Capture the cell that displays the provided text and extract its (X, Y) central coordinate. 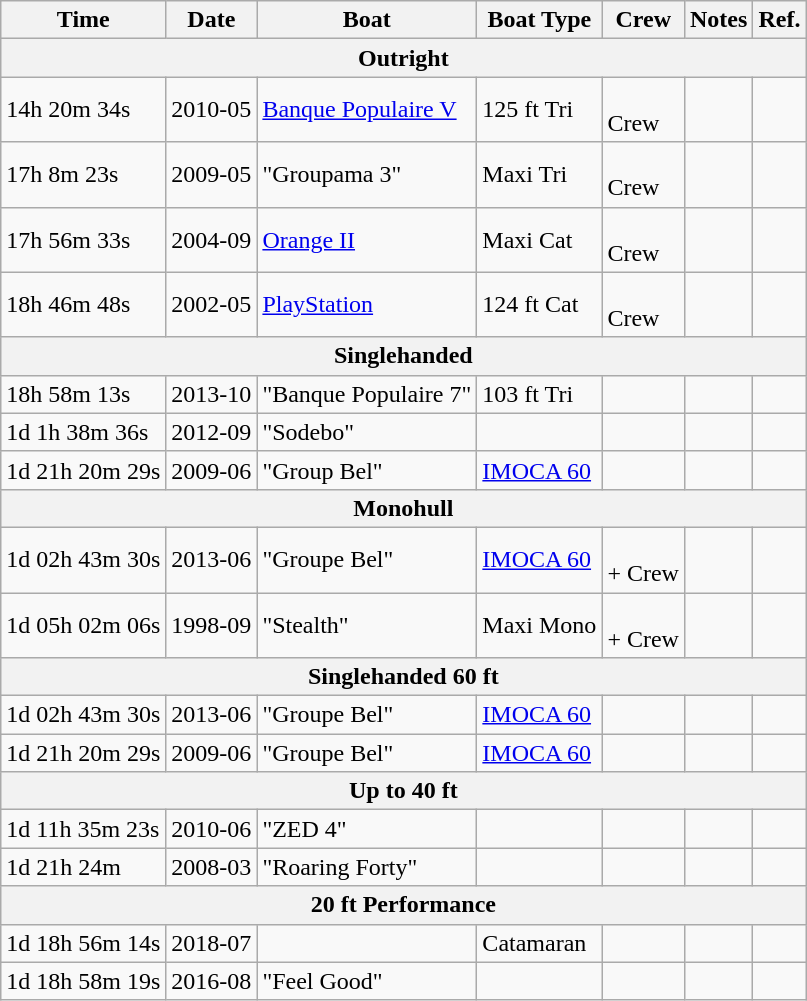
17h 8m 23s (84, 174)
1d 1h 38m 36s (84, 432)
2008-03 (212, 867)
1d 18h 58m 19s (84, 981)
"Stealth" (367, 624)
125 ft Tri (540, 110)
2010-06 (212, 829)
103 ft Tri (540, 394)
Catamaran (540, 943)
"Sodebo" (367, 432)
2009-05 (212, 174)
Boat (367, 20)
1998-09 (212, 624)
Date (212, 20)
18h 58m 13s (84, 394)
Notes (718, 20)
2013-10 (212, 394)
Singlehanded (404, 356)
"Roaring Forty" (367, 867)
1d 18h 56m 14s (84, 943)
1d 11h 35m 23s (84, 829)
Maxi Cat (540, 240)
1d 21h 24m (84, 867)
Maxi Mono (540, 624)
Orange II (367, 240)
Singlehanded 60 ft (404, 677)
1d 05h 02m 06s (84, 624)
2012-09 (212, 432)
2016-08 (212, 981)
2018-07 (212, 943)
Monohull (404, 508)
2002-05 (212, 304)
PlayStation (367, 304)
Maxi Tri (540, 174)
"Feel Good" (367, 981)
14h 20m 34s (84, 110)
17h 56m 33s (84, 240)
Boat Type (540, 20)
"Banque Populaire 7" (367, 394)
2010-05 (212, 110)
Ref. (780, 20)
"ZED 4" (367, 829)
20 ft Performance (404, 905)
"Group Bel" (367, 470)
Time (84, 20)
124 ft Cat (540, 304)
Outright (404, 58)
Banque Populaire V (367, 110)
2004-09 (212, 240)
"Groupama 3" (367, 174)
Up to 40 ft (404, 791)
18h 46m 48s (84, 304)
